Return the (X, Y) coordinate for the center point of the cell that contains the specified text.  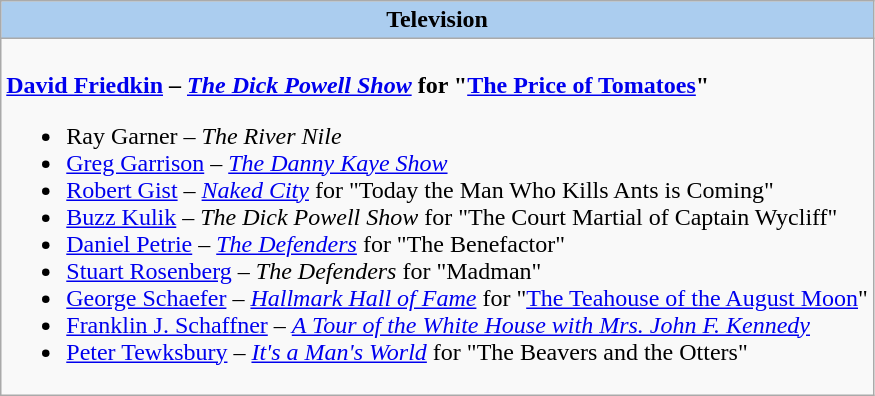
Television (438, 20)
